Search for the cell housing the specified text and yield its (x, y) center coordinate. 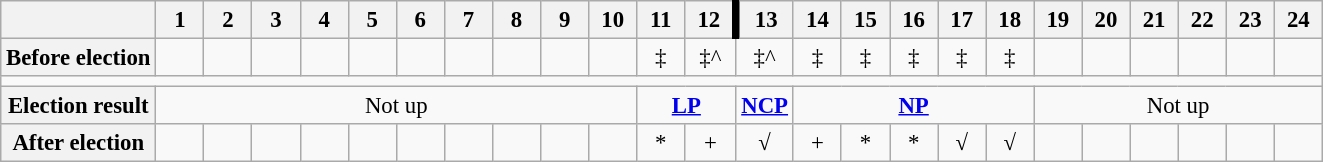
20 (1106, 20)
11 (661, 20)
14 (817, 20)
LP (686, 106)
NCP (764, 106)
9 (565, 20)
22 (1202, 20)
After election (78, 143)
12 (710, 20)
1 (180, 20)
3 (276, 20)
5 (372, 20)
Election result (78, 106)
13 (764, 20)
Before election (78, 58)
10 (613, 20)
NP (913, 106)
18 (1010, 20)
4 (324, 20)
24 (1298, 20)
17 (962, 20)
6 (420, 20)
7 (468, 20)
15 (865, 20)
16 (914, 20)
21 (1154, 20)
8 (516, 20)
19 (1058, 20)
23 (1250, 20)
2 (228, 20)
